Capture the cell that displays the provided text and extract its [X, Y] central coordinate. 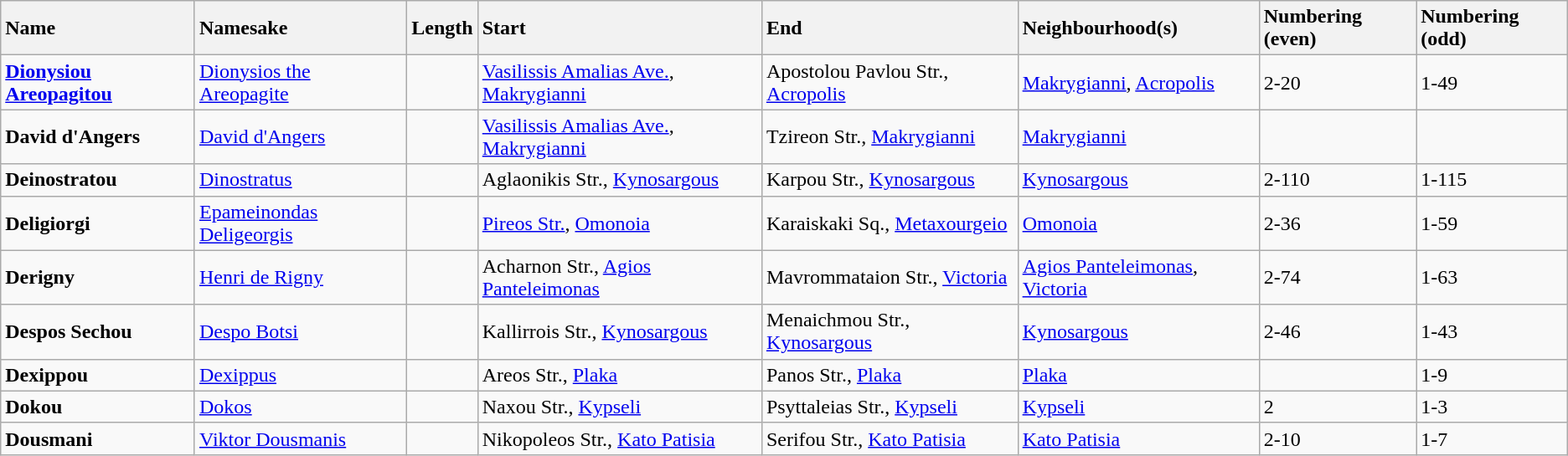
Dionysiou Areopagitou [98, 82]
Dousmani [98, 438]
Kallirrois Str., Kynosargous [620, 331]
Kypseli [1138, 407]
Naxou Str., Kypseli [620, 407]
Karpou Str., Kynosargous [890, 180]
Acharnon Str., Agios Panteleimonas [620, 278]
Kato Patisia [1138, 438]
Dokos [300, 407]
Namesake [300, 28]
1-49 [1493, 82]
Henri de Rigny [300, 278]
Deligiorgi [98, 223]
2-36 [1337, 223]
Epameinondas Deligeorgis [300, 223]
Neighbourhood(s) [1138, 28]
Makrygianni, Acropolis [1138, 82]
Deinostratou [98, 180]
Areos Str., Plaka [620, 375]
2 [1337, 407]
Numbering (odd) [1493, 28]
Name [98, 28]
1-59 [1493, 223]
Panos Str., Plaka [890, 375]
Serifou Str., Kato Patisia [890, 438]
1-7 [1493, 438]
1-115 [1493, 180]
2-74 [1337, 278]
2-10 [1337, 438]
Makrygianni [1138, 137]
1-3 [1493, 407]
Omonoia [1138, 223]
Viktor Dousmanis [300, 438]
Pireos Str., Omonoia [620, 223]
Length [442, 28]
1-63 [1493, 278]
Dionysios the Areopagite [300, 82]
Despo Botsi [300, 331]
Start [620, 28]
Apostolou Pavlou Str., Acropolis [890, 82]
Menaichmou Str., Kynosargous [890, 331]
Agios Panteleimonas, Victoria [1138, 278]
Nikopoleos Str., Kato Patisia [620, 438]
Psyttaleias Str., Kypseli [890, 407]
1-9 [1493, 375]
Dexippou [98, 375]
2-110 [1337, 180]
Tzireon Str., Makrygianni [890, 137]
Derigny [98, 278]
1-43 [1493, 331]
Mavrommataion Str., Victoria [890, 278]
Despos Sechou [98, 331]
Dokou [98, 407]
Plaka [1138, 375]
Karaiskaki Sq., Metaxourgeio [890, 223]
Dinostratus [300, 180]
Dexippus [300, 375]
Numbering (even) [1337, 28]
2-46 [1337, 331]
End [890, 28]
2-20 [1337, 82]
Aglaonikis Str., Kynosargous [620, 180]
